Provide the [X, Y] coordinate of the cell's center where the given text is located.  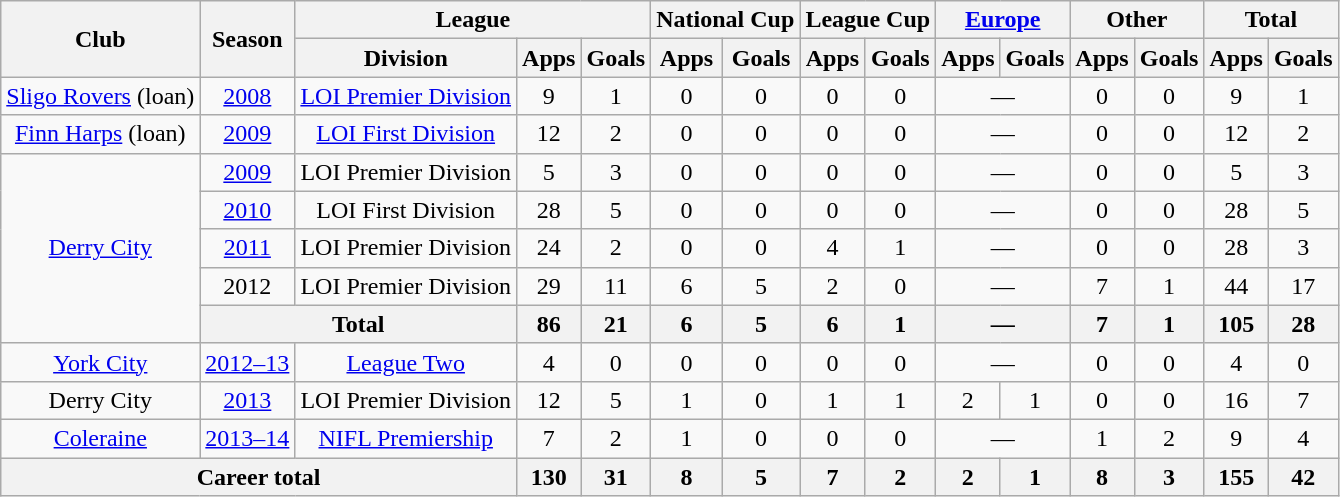
86 [549, 324]
31 [616, 477]
League Cup [868, 20]
16 [1236, 400]
2012–13 [248, 362]
Career total [259, 477]
2013–14 [248, 438]
Season [248, 39]
2011 [248, 248]
National Cup [726, 20]
2008 [248, 96]
42 [1303, 477]
York City [100, 362]
Finn Harps (loan) [100, 134]
Coleraine [100, 438]
Division [406, 58]
Europe [1003, 20]
24 [549, 248]
44 [1236, 286]
130 [549, 477]
2012 [248, 286]
NIFL Premiership [406, 438]
Sligo Rovers (loan) [100, 96]
11 [616, 286]
17 [1303, 286]
2013 [248, 400]
105 [1236, 324]
Other [1137, 20]
21 [616, 324]
29 [549, 286]
League [473, 20]
155 [1236, 477]
Club [100, 39]
2010 [248, 210]
League Two [406, 362]
